Locate the cell with the specified text and output its (X, Y) center coordinate. 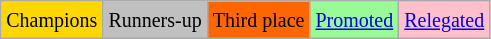
Third place (258, 20)
Runners-up (155, 20)
Champions (52, 20)
Relegated (444, 20)
Promoted (354, 20)
